Extract the (X, Y) coordinate from the center of the cell holding the provided text.  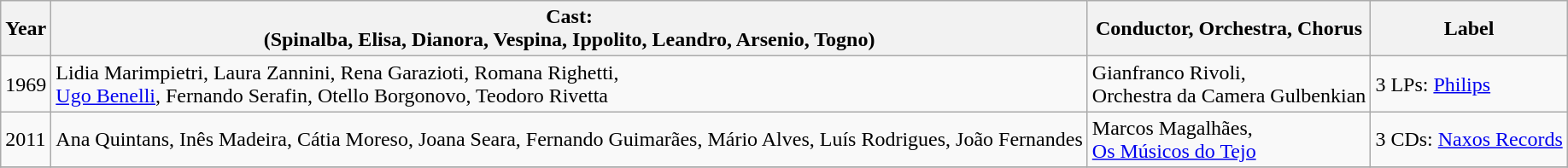
Ana Quintans, Inês Madeira, Cátia Moreso, Joana Seara, Fernando Guimarães, Mário Alves, Luís Rodrigues, João Fernandes (569, 140)
3 LPs: Philips (1469, 84)
3 CDs: Naxos Records (1469, 140)
Gianfranco Rivoli,Orchestra da Camera Gulbenkian (1229, 84)
Year (26, 29)
2011 (26, 140)
Cast:(Spinalba, Elisa, Dianora, Vespina, Ippolito, Leandro, Arsenio, Togno) (569, 29)
1969 (26, 84)
Marcos Magalhães,Os Músicos do Tejo (1229, 140)
Label (1469, 29)
Lidia Marimpietri, Laura Zannini, Rena Garazioti, Romana Righetti,Ugo Benelli, Fernando Serafin, Otello Borgonovo, Teodoro Rivetta (569, 84)
Conductor, Orchestra, Chorus (1229, 29)
